Capture the cell that displays the provided text and extract its [X, Y] central coordinate. 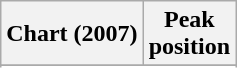
Chart (2007) [72, 34]
Peakposition [189, 34]
